From the cell containing the given text, extract its center point as (X, Y) coordinate. 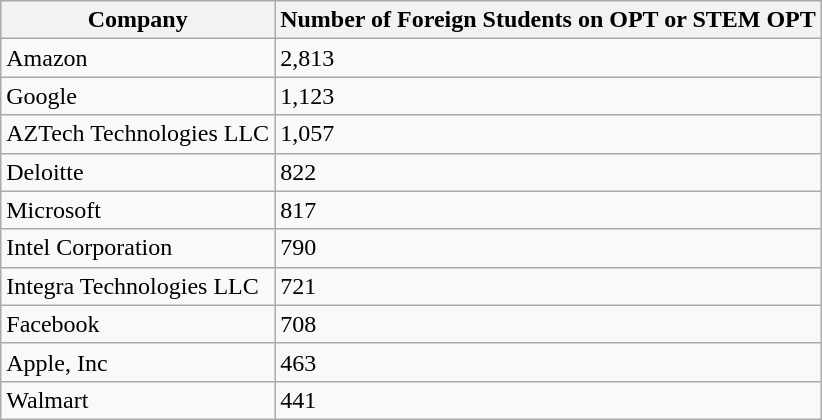
790 (548, 248)
Facebook (138, 324)
Microsoft (138, 210)
1,057 (548, 134)
1,123 (548, 96)
Google (138, 96)
Walmart (138, 400)
Deloitte (138, 172)
Integra Technologies LLC (138, 286)
Apple, Inc (138, 362)
Company (138, 20)
708 (548, 324)
721 (548, 286)
441 (548, 400)
Amazon (138, 58)
817 (548, 210)
822 (548, 172)
AZTech Technologies LLC (138, 134)
463 (548, 362)
Number of Foreign Students on OPT or STEM OPT (548, 20)
2,813 (548, 58)
Intel Corporation (138, 248)
